Return the [X, Y] coordinate for the center point of the cell that contains the specified text.  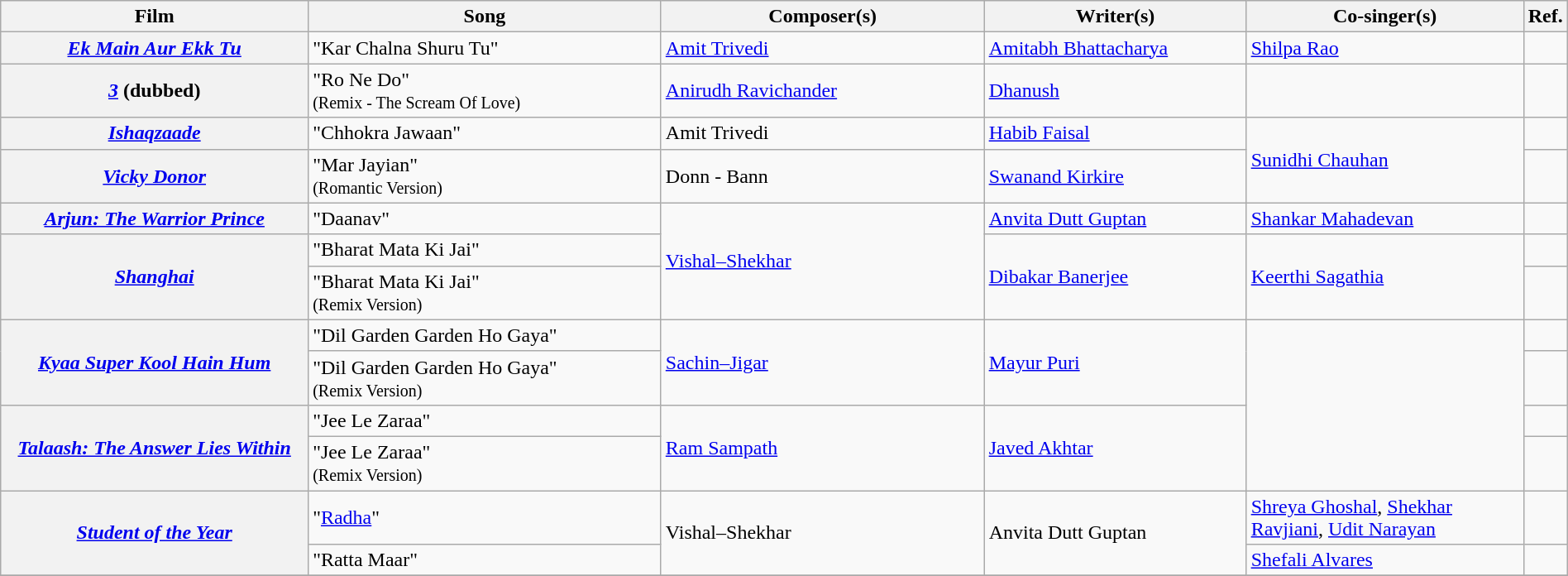
"Dil Garden Garden Ho Gaya"(Remix Version) [485, 377]
Shreya Ghoshal, Shekhar Ravjiani, Udit Narayan [1384, 516]
Shankar Mahadevan [1384, 218]
Ref. [1545, 17]
"Jee Le Zaraa" [485, 420]
"Radha" [485, 516]
"Chhokra Jawaan" [485, 133]
Dhanush [1115, 91]
"Bharat Mata Ki Jai"(Remix Version) [485, 293]
Shefali Alvares [1384, 560]
"Dil Garden Garden Ho Gaya" [485, 335]
Co-singer(s) [1384, 17]
Shanghai [155, 276]
"Bharat Mata Ki Jai" [485, 250]
Sunidhi Chauhan [1384, 161]
"Kar Chalna Shuru Tu" [485, 48]
Ram Sampath [822, 447]
Composer(s) [822, 17]
Dibakar Banerjee [1115, 276]
Amitabh Bhattacharya [1115, 48]
Sachin–Jigar [822, 362]
Mayur Puri [1115, 362]
"Daanav" [485, 218]
Ishaqzaade [155, 133]
Swanand Kirkire [1115, 175]
Donn - Bann [822, 175]
Talaash: The Answer Lies Within [155, 447]
3 (dubbed) [155, 91]
Song [485, 17]
Anirudh Ravichander [822, 91]
Keerthi Sagathia [1384, 276]
Habib Faisal [1115, 133]
Shilpa Rao [1384, 48]
"Mar Jayian"(Romantic Version) [485, 175]
"Ratta Maar" [485, 560]
Writer(s) [1115, 17]
Javed Akhtar [1115, 447]
Kyaa Super Kool Hain Hum [155, 362]
Film [155, 17]
Ek Main Aur Ekk Tu [155, 48]
Student of the Year [155, 533]
"Ro Ne Do"(Remix - The Scream Of Love) [485, 91]
Vicky Donor [155, 175]
Arjun: The Warrior Prince [155, 218]
"Jee Le Zaraa"(Remix Version) [485, 463]
